Extract the [X, Y] coordinate from the center of the cell holding the provided text.  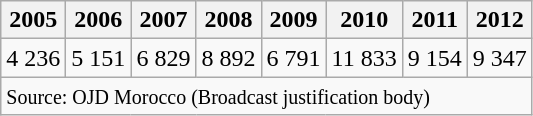
2007 [164, 20]
9 154 [434, 58]
2009 [294, 20]
2012 [500, 20]
2010 [364, 20]
9 347 [500, 58]
6 829 [164, 58]
Source: OJD Morocco (Broadcast justification body) [267, 96]
4 236 [34, 58]
8 892 [228, 58]
2008 [228, 20]
11 833 [364, 58]
6 791 [294, 58]
5 151 [98, 58]
2005 [34, 20]
2006 [98, 20]
2011 [434, 20]
